Identify which cell holds the provided text, then report its [x, y] central coordinate. 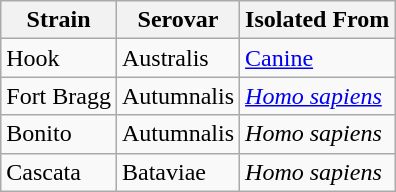
Strain [59, 20]
Bonito [59, 134]
Isolated From [318, 20]
Cascata [59, 172]
Canine [318, 58]
Serovar [178, 20]
Hook [59, 58]
Bataviae [178, 172]
Australis [178, 58]
Fort Bragg [59, 96]
